Locate the cell with the specified text and output its [x, y] center coordinate. 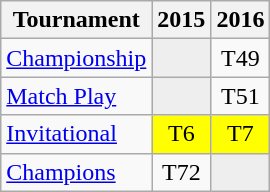
T7 [240, 134]
Match Play [76, 96]
T51 [240, 96]
Champions [76, 172]
2015 [182, 20]
Tournament [76, 20]
T72 [182, 172]
Invitational [76, 134]
T49 [240, 58]
2016 [240, 20]
Championship [76, 58]
T6 [182, 134]
